Capture the cell that displays the provided text and extract its [X, Y] central coordinate. 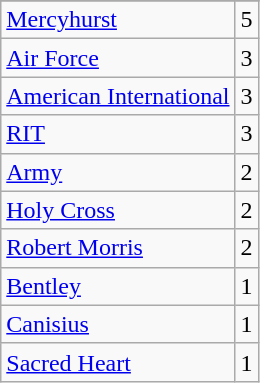
Robert Morris [118, 248]
Mercyhurst [118, 20]
Holy Cross [118, 210]
Air Force [118, 58]
Bentley [118, 286]
American International [118, 96]
Sacred Heart [118, 362]
RIT [118, 134]
Army [118, 172]
Canisius [118, 324]
5 [246, 20]
